From the cell containing the given text, extract its center point as [X, Y] coordinate. 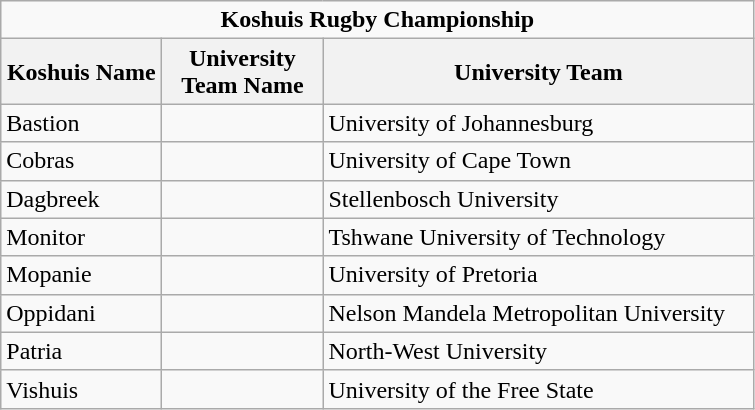
Bastion [82, 123]
Vishuis [82, 389]
Tshwane University of Technology [538, 237]
Koshuis Name [82, 72]
University of the Free State [538, 389]
North-West University [538, 351]
Dagbreek [82, 199]
Nelson Mandela Metropolitan University [538, 313]
Koshuis Rugby Championship [378, 20]
University of Pretoria [538, 275]
University Team [538, 72]
Cobras [82, 161]
Mopanie [82, 275]
Monitor [82, 237]
Stellenbosch University [538, 199]
University of Cape Town [538, 161]
Oppidani [82, 313]
University Team Name [242, 72]
Patria [82, 351]
University of Johannesburg [538, 123]
